Identify which cell holds the provided text, then report its (X, Y) central coordinate. 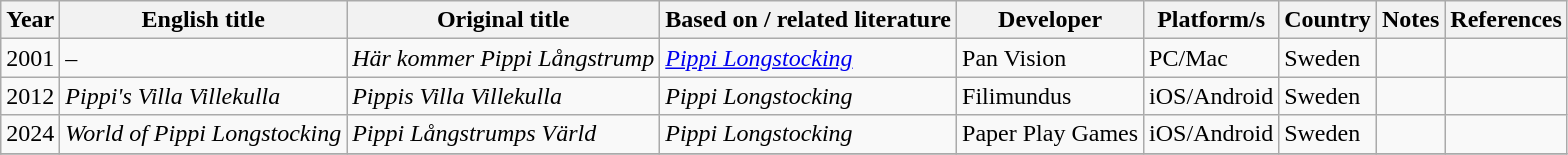
Pan Vision (1050, 58)
Platform/s (1212, 20)
World of Pippi Longstocking (204, 134)
Här kommer Pippi Långstrump (504, 58)
2024 (30, 134)
Based on / related literature (808, 20)
2012 (30, 96)
English title (204, 20)
Pippi Långstrumps Värld (504, 134)
Paper Play Games (1050, 134)
Year (30, 20)
– (204, 58)
2001 (30, 58)
Notes (1410, 20)
PC/Mac (1212, 58)
Pippi's Villa Villekulla (204, 96)
Original title (504, 20)
Filimundus (1050, 96)
Pippis Villa Villekulla (504, 96)
Developer (1050, 20)
References (1506, 20)
Country (1328, 20)
